Detect which cell encompasses the target text, then output its (x, y) center coordinate. 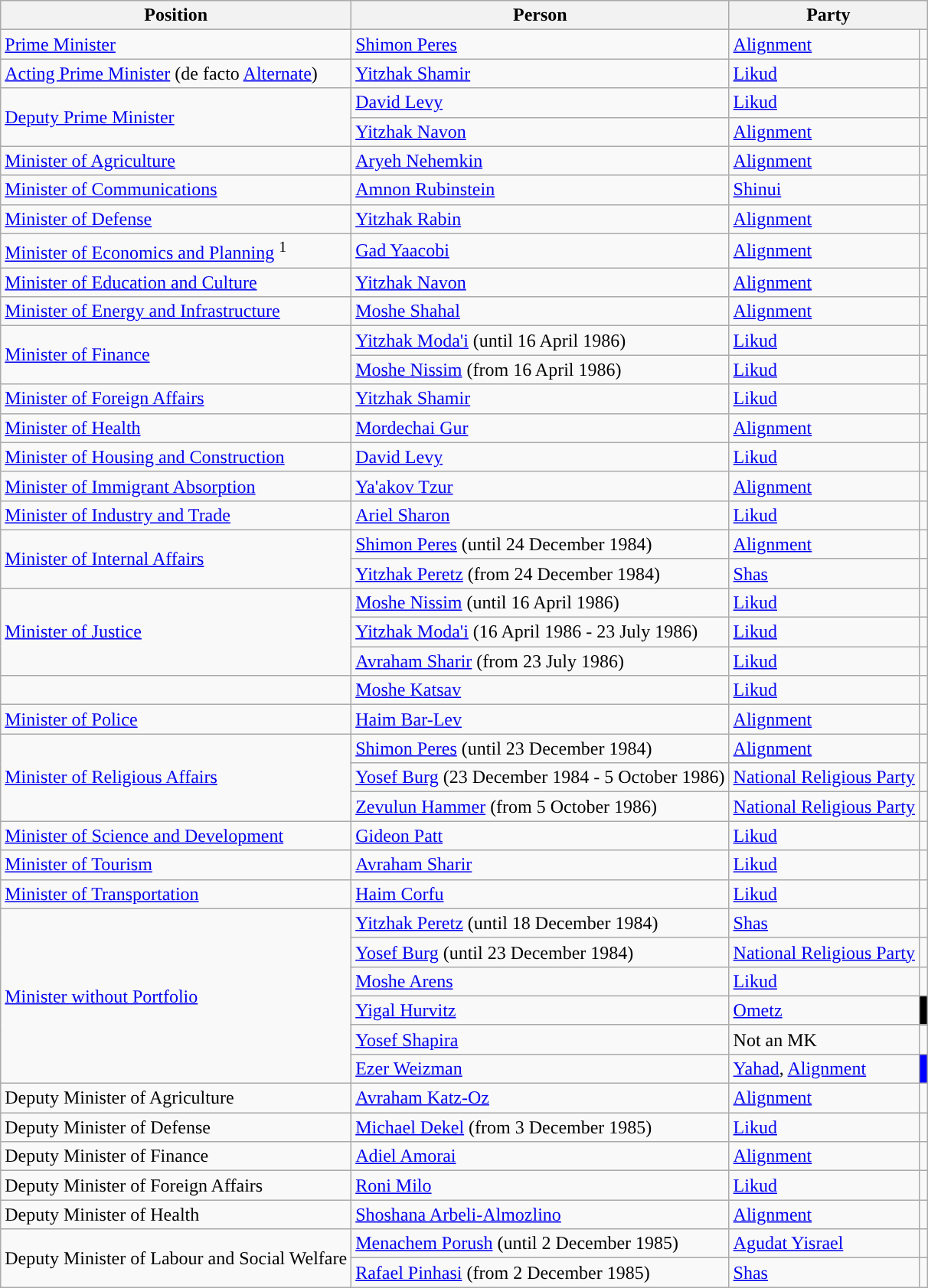
Shimon Peres (until 23 December 1984) (541, 748)
Shoshana Arbeli-Almozlino (541, 1215)
Minister of Communications (176, 190)
Ezer Weizman (541, 1068)
Ometz (824, 1010)
Yitzhak Peretz (from 24 December 1984) (541, 573)
Minister of Tourism (176, 865)
Yitzhak Moda'i (16 April 1986 - 23 July 1986) (541, 632)
Minister of Agriculture (176, 161)
Avraham Katz-Oz (541, 1098)
Moshe Nissim (until 16 April 1986) (541, 602)
Menachem Porush (until 2 December 1985) (541, 1244)
Minister of Housing and Construction (176, 457)
Yitzhak Rabin (541, 219)
Gad Yaacobi (541, 251)
Minister of Energy and Infrastructure (176, 311)
Aryeh Nehemkin (541, 161)
Minister of Internal Affairs (176, 559)
Minister of Health (176, 428)
Minister of Defense (176, 219)
Deputy Minister of Labour and Social Welfare (176, 1258)
Position (176, 15)
Minister of Economics and Planning 1 (176, 251)
Yosef Shapira (541, 1039)
Yahad, Alignment (824, 1068)
Yosef Burg (until 23 December 1984) (541, 952)
Yigal Hurvitz (541, 1010)
Haim Bar-Lev (541, 719)
Minister of Finance (176, 355)
Zevulun Hammer (from 5 October 1986) (541, 807)
Michael Dekel (from 3 December 1985) (541, 1127)
Shimon Peres (until 24 December 1984) (541, 544)
Shinui (824, 190)
Moshe Arens (541, 981)
Shimon Peres (541, 44)
Deputy Minister of Foreign Affairs (176, 1185)
Ariel Sharon (541, 515)
Minister of Justice (176, 631)
Ya'akov Tzur (541, 486)
Minister of Police (176, 719)
Minister of Immigrant Absorption (176, 486)
Minister of Industry and Trade (176, 515)
Minister of Foreign Affairs (176, 399)
Minister of Transportation (176, 894)
Adiel Amorai (541, 1156)
Minister of Religious Affairs (176, 778)
Roni Milo (541, 1185)
Prime Minister (176, 44)
Moshe Katsav (541, 690)
Deputy Prime Minister (176, 117)
Minister without Portfolio (176, 996)
Yosef Burg (23 December 1984 - 5 October 1986) (541, 778)
Yitzhak Peretz (until 18 December 1984) (541, 923)
Rafael Pinhasi (from 2 December 1985) (541, 1273)
Yitzhak Moda'i (until 16 April 1986) (541, 341)
Not an MK (824, 1039)
Deputy Minister of Finance (176, 1156)
Amnon Rubinstein (541, 190)
Deputy Minister of Agriculture (176, 1098)
Minister of Science and Development (176, 836)
Deputy Minister of Defense (176, 1127)
Avraham Sharir (from 23 July 1986) (541, 661)
Party (828, 15)
Moshe Nissim (from 16 April 1986) (541, 370)
Moshe Shahal (541, 311)
Agudat Yisrael (824, 1244)
Acting Prime Minister (de facto Alternate) (176, 73)
Gideon Patt (541, 836)
Deputy Minister of Health (176, 1215)
Avraham Sharir (541, 865)
Mordechai Gur (541, 428)
Minister of Education and Culture (176, 282)
Person (541, 15)
Haim Corfu (541, 894)
